Detect which cell encompasses the target text, then output its (x, y) center coordinate. 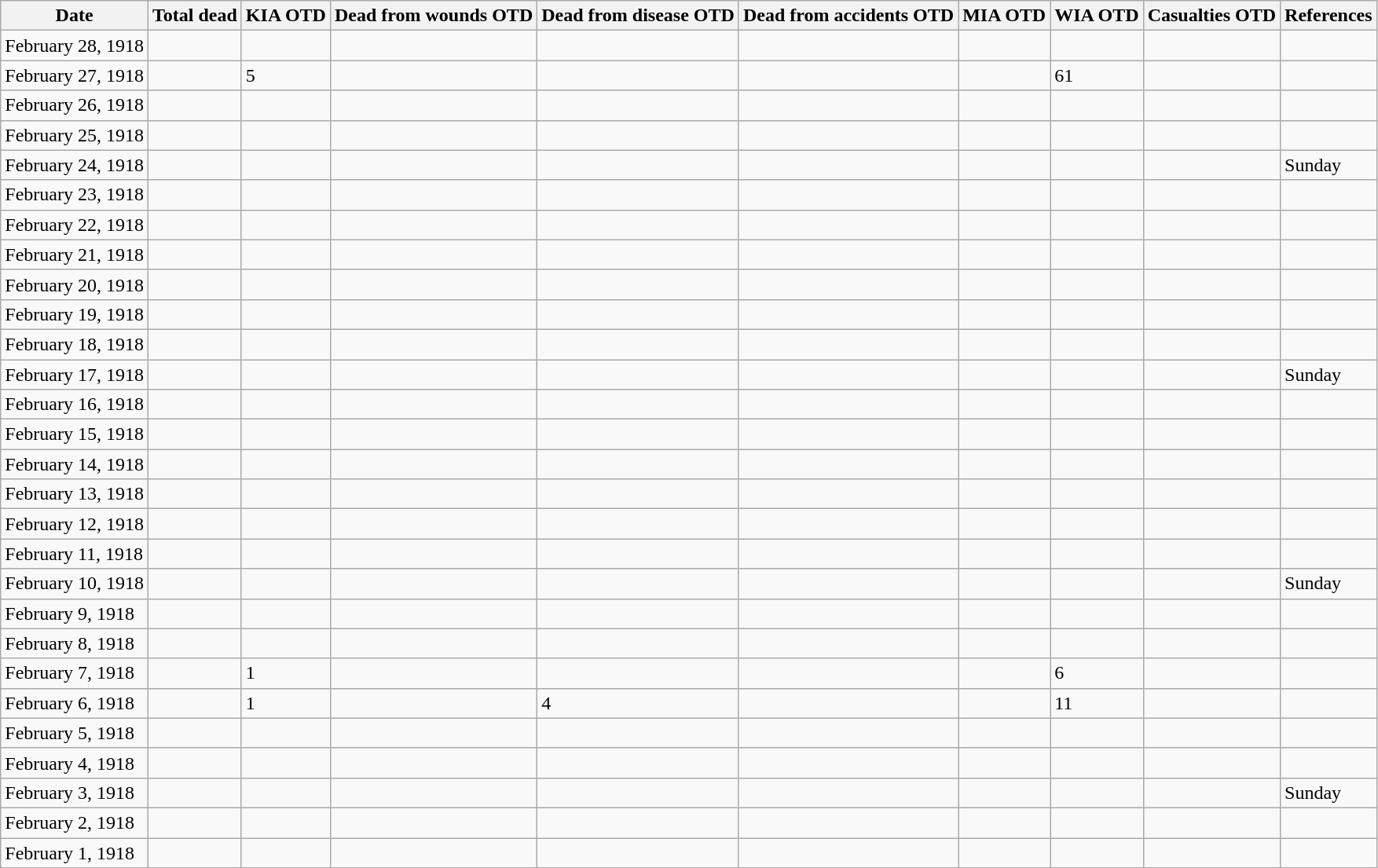
February 5, 1918 (75, 733)
Casualties OTD (1211, 16)
February 8, 1918 (75, 643)
5 (286, 75)
Total dead (195, 16)
February 10, 1918 (75, 584)
February 27, 1918 (75, 75)
References (1329, 16)
February 25, 1918 (75, 135)
February 1, 1918 (75, 852)
61 (1097, 75)
11 (1097, 703)
Dead from wounds OTD (434, 16)
February 16, 1918 (75, 405)
February 22, 1918 (75, 225)
February 28, 1918 (75, 46)
February 24, 1918 (75, 165)
February 23, 1918 (75, 195)
February 21, 1918 (75, 255)
February 12, 1918 (75, 524)
4 (638, 703)
February 20, 1918 (75, 284)
February 13, 1918 (75, 494)
February 2, 1918 (75, 822)
February 15, 1918 (75, 434)
February 26, 1918 (75, 105)
Dead from disease OTD (638, 16)
Dead from accidents OTD (848, 16)
February 4, 1918 (75, 763)
WIA OTD (1097, 16)
February 11, 1918 (75, 554)
February 14, 1918 (75, 464)
February 3, 1918 (75, 793)
February 17, 1918 (75, 375)
Date (75, 16)
February 19, 1918 (75, 314)
February 7, 1918 (75, 673)
February 9, 1918 (75, 613)
6 (1097, 673)
KIA OTD (286, 16)
MIA OTD (1004, 16)
February 18, 1918 (75, 344)
February 6, 1918 (75, 703)
